Pinpoint the cell where the given text exists, returning its (x, y) midpoint coordinate. 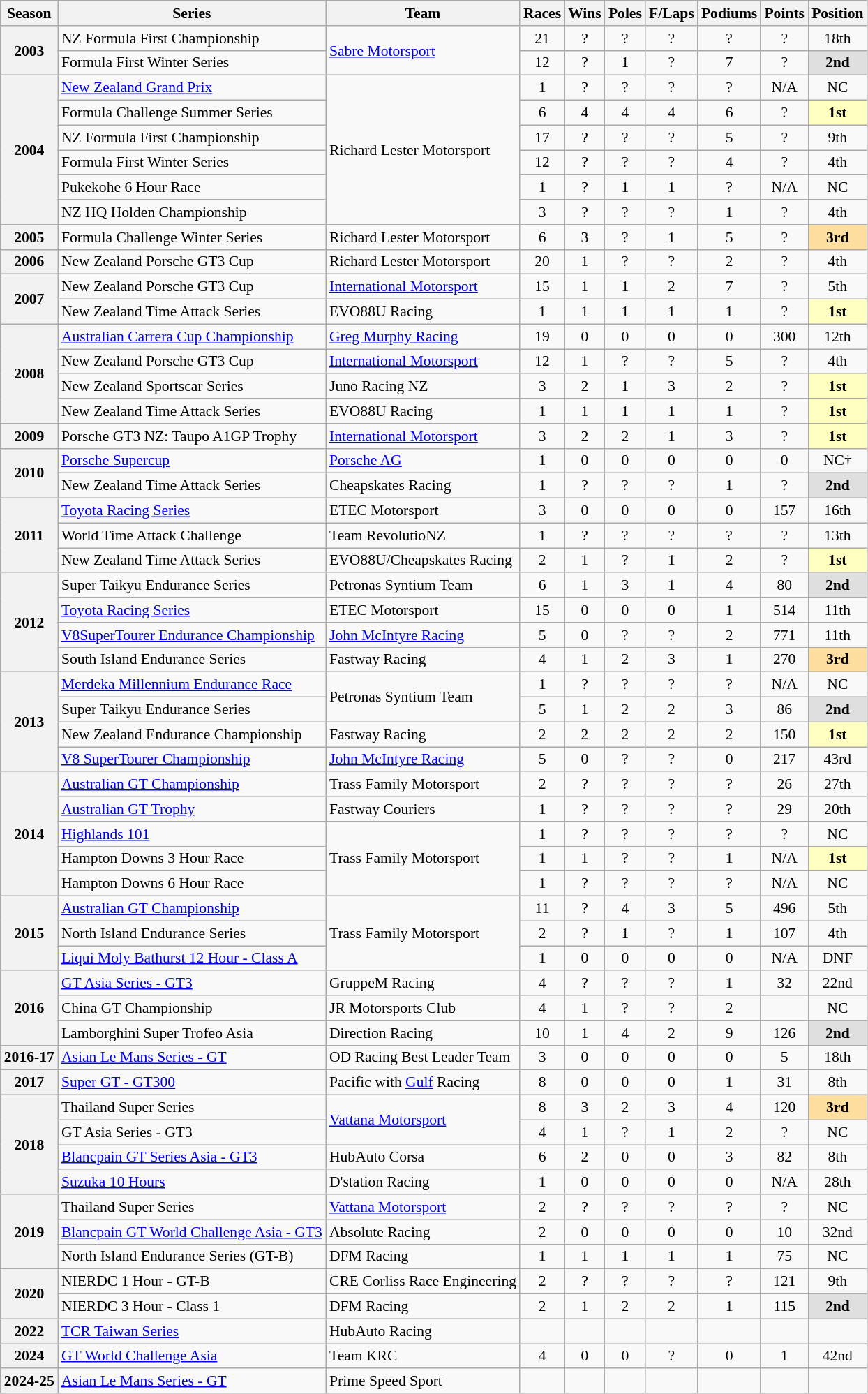
32nd (837, 1232)
2016-17 (29, 1058)
157 (784, 511)
86 (784, 710)
82 (784, 1157)
Formula Challenge Winter Series (192, 237)
20th (837, 809)
Porsche AG (423, 461)
V8 SuperTourer Championship (192, 759)
Team (423, 13)
12th (837, 336)
32 (784, 984)
Sabre Motorsport (423, 50)
TCR Taiwan Series (192, 1331)
29 (784, 809)
2007 (29, 299)
NIERDC 1 Hour - GT-B (192, 1282)
Porsche Supercup (192, 461)
Team RevolutioNZ (423, 535)
80 (784, 586)
21 (542, 38)
19 (542, 336)
16th (837, 511)
OD Racing Best Leader Team (423, 1058)
11 (542, 909)
HubAuto Racing (423, 1331)
126 (784, 1033)
270 (784, 660)
2009 (29, 436)
Season (29, 13)
2011 (29, 536)
New Zealand Sportscar Series (192, 387)
26 (784, 785)
Position (837, 13)
Wins (585, 13)
GT World Challenge Asia (192, 1356)
2020 (29, 1294)
Blancpain GT World Challenge Asia - GT3 (192, 1232)
9 (730, 1033)
DNF (837, 958)
China GT Championship (192, 1008)
Hampton Downs 3 Hour Race (192, 859)
CRE Corliss Race Engineering (423, 1282)
27th (837, 785)
Liqui Moly Bathurst 12 Hour - Class A (192, 958)
13th (837, 535)
150 (784, 734)
JR Motorsports Club (423, 1008)
Podiums (730, 13)
Porsche GT3 NZ: Taupo A1GP Trophy (192, 436)
496 (784, 909)
Cheapskates Racing (423, 486)
2019 (29, 1231)
North Island Endurance Series (GT-B) (192, 1256)
Blancpain GT Series Asia - GT3 (192, 1157)
V8SuperTourer Endurance Championship (192, 635)
2024 (29, 1356)
2012 (29, 623)
Series (192, 13)
17 (542, 138)
2016 (29, 1008)
Suzuka 10 Hours (192, 1182)
Australian Carrera Cup Championship (192, 336)
2014 (29, 834)
Poles (625, 13)
2017 (29, 1083)
31 (784, 1083)
New Zealand Grand Prix (192, 88)
771 (784, 635)
20 (542, 262)
107 (784, 933)
F/Laps (671, 13)
217 (784, 759)
Team KRC (423, 1356)
Merdeka Millennium Endurance Race (192, 685)
Fastway Couriers (423, 809)
Formula Challenge Summer Series (192, 113)
Greg Murphy Racing (423, 336)
28th (837, 1182)
Direction Racing (423, 1033)
North Island Endurance Series (192, 933)
Super GT - GT300 (192, 1083)
43rd (837, 759)
120 (784, 1108)
HubAuto Corsa (423, 1157)
22nd (837, 984)
121 (784, 1282)
EVO88U/Cheapskates Racing (423, 561)
2018 (29, 1145)
Points (784, 13)
2004 (29, 150)
D'station Racing (423, 1182)
NIERDC 3 Hour - Class 1 (192, 1307)
Absolute Racing (423, 1232)
Races (542, 13)
2005 (29, 237)
GruppeM Racing (423, 984)
Prime Speed Sport (423, 1381)
2013 (29, 722)
2024-25 (29, 1381)
2022 (29, 1331)
2003 (29, 50)
75 (784, 1256)
World Time Attack Challenge (192, 535)
NC† (837, 461)
NZ HQ Holden Championship (192, 212)
42nd (837, 1356)
Australian GT Trophy (192, 809)
514 (784, 610)
2006 (29, 262)
New Zealand Endurance Championship (192, 734)
Lamborghini Super Trofeo Asia (192, 1033)
2008 (29, 373)
2015 (29, 934)
Pukekohe 6 Hour Race (192, 188)
Hampton Downs 6 Hour Race (192, 884)
Pacific with Gulf Racing (423, 1083)
Juno Racing NZ (423, 387)
115 (784, 1307)
South Island Endurance Series (192, 660)
2010 (29, 473)
300 (784, 336)
Highlands 101 (192, 834)
